Scan for the cell matching the given text and deliver its [X, Y] coordinate at center. 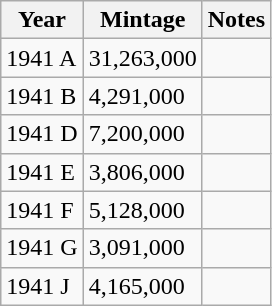
4,165,000 [142, 286]
1941 D [42, 134]
7,200,000 [142, 134]
5,128,000 [142, 210]
Mintage [142, 20]
1941 J [42, 286]
1941 E [42, 172]
31,263,000 [142, 58]
Year [42, 20]
4,291,000 [142, 96]
1941 A [42, 58]
3,091,000 [142, 248]
1941 F [42, 210]
3,806,000 [142, 172]
1941 G [42, 248]
1941 B [42, 96]
Notes [236, 20]
